Extract the (x, y) coordinate from the center of the cell holding the provided text.  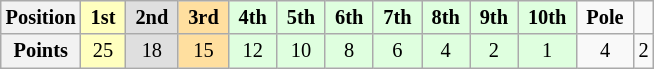
5th (301, 17)
6 (397, 51)
15 (203, 51)
1st (104, 17)
1 (547, 51)
12 (253, 51)
Points (41, 51)
10 (301, 51)
4th (253, 17)
10th (547, 17)
8th (446, 17)
25 (104, 51)
Position (41, 17)
18 (152, 51)
3rd (203, 17)
8 (349, 51)
7th (397, 17)
6th (349, 17)
Pole (604, 17)
9th (494, 17)
2nd (152, 17)
